Identify which cell holds the provided text, then report its (x, y) central coordinate. 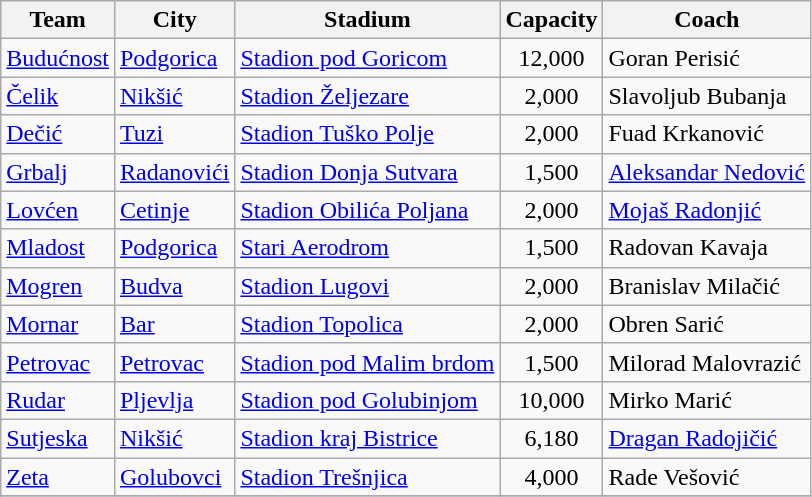
Zeta (58, 477)
4,000 (552, 477)
Bar (174, 324)
Slavoljub Bubanja (707, 96)
Radanovići (174, 172)
Rade Vešović (707, 477)
Grbalj (58, 172)
Rudar (58, 400)
Stadion pod Malim brdom (368, 362)
Aleksandar Nedović (707, 172)
Budućnost (58, 58)
Stadion Topolica (368, 324)
Milorad Malovrazić (707, 362)
Stari Aerodrom (368, 248)
Tuzi (174, 134)
Budva (174, 286)
Coach (707, 20)
Dečić (58, 134)
Obren Sarić (707, 324)
Branislav Milačić (707, 286)
Stadion pod Golubinjom (368, 400)
Stadion pod Goricom (368, 58)
Team (58, 20)
Stadion Tuško Polje (368, 134)
City (174, 20)
Capacity (552, 20)
Cetinje (174, 210)
Stadion Donja Sutvara (368, 172)
Mladost (58, 248)
Pljevlja (174, 400)
Stadion Trešnjica (368, 477)
Mornar (58, 324)
Mojaš Radonjić (707, 210)
Goran Perisić (707, 58)
6,180 (552, 438)
Stadion Željezare (368, 96)
Mirko Marić (707, 400)
12,000 (552, 58)
10,000 (552, 400)
Sutjeska (58, 438)
Stadium (368, 20)
Stadion Lugovi (368, 286)
Čelik (58, 96)
Fuad Krkanović (707, 134)
Stadion Obilića Poljana (368, 210)
Stadion kraj Bistrice (368, 438)
Lovćen (58, 210)
Golubovci (174, 477)
Radovan Kavaja (707, 248)
Dragan Radojičić (707, 438)
Mogren (58, 286)
